Search for the cell housing the specified text and yield its (x, y) center coordinate. 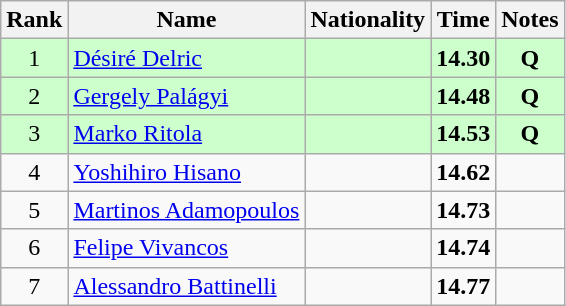
1 (34, 58)
Notes (530, 20)
14.30 (464, 58)
Felipe Vivancos (186, 248)
Name (186, 20)
Rank (34, 20)
Marko Ritola (186, 134)
Time (464, 20)
Gergely Palágyi (186, 96)
Yoshihiro Hisano (186, 172)
Désiré Delric (186, 58)
Martinos Adamopoulos (186, 210)
14.62 (464, 172)
14.77 (464, 286)
14.74 (464, 248)
7 (34, 286)
14.53 (464, 134)
4 (34, 172)
14.73 (464, 210)
Alessandro Battinelli (186, 286)
6 (34, 248)
2 (34, 96)
5 (34, 210)
14.48 (464, 96)
Nationality (368, 20)
3 (34, 134)
